Search for the cell housing the specified text and yield its [X, Y] center coordinate. 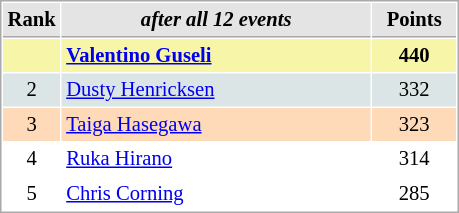
314 [414, 158]
5 [32, 194]
Ruka Hirano [216, 158]
440 [414, 56]
332 [414, 90]
4 [32, 158]
323 [414, 124]
Taiga Hasegawa [216, 124]
2 [32, 90]
3 [32, 124]
285 [414, 194]
Valentino Guseli [216, 56]
Chris Corning [216, 194]
Rank [32, 20]
after all 12 events [216, 20]
Dusty Henricksen [216, 90]
Points [414, 20]
